Detect which cell encompasses the target text, then output its [X, Y] center coordinate. 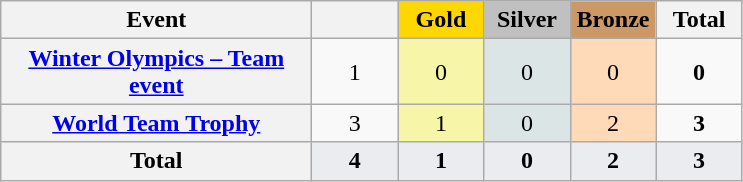
Bronze [613, 20]
Winter Olympics – Team event [156, 72]
Silver [527, 20]
Gold [441, 20]
4 [355, 161]
World Team Trophy [156, 123]
Event [156, 20]
